Return [x, y] of the center of cell containing provided text 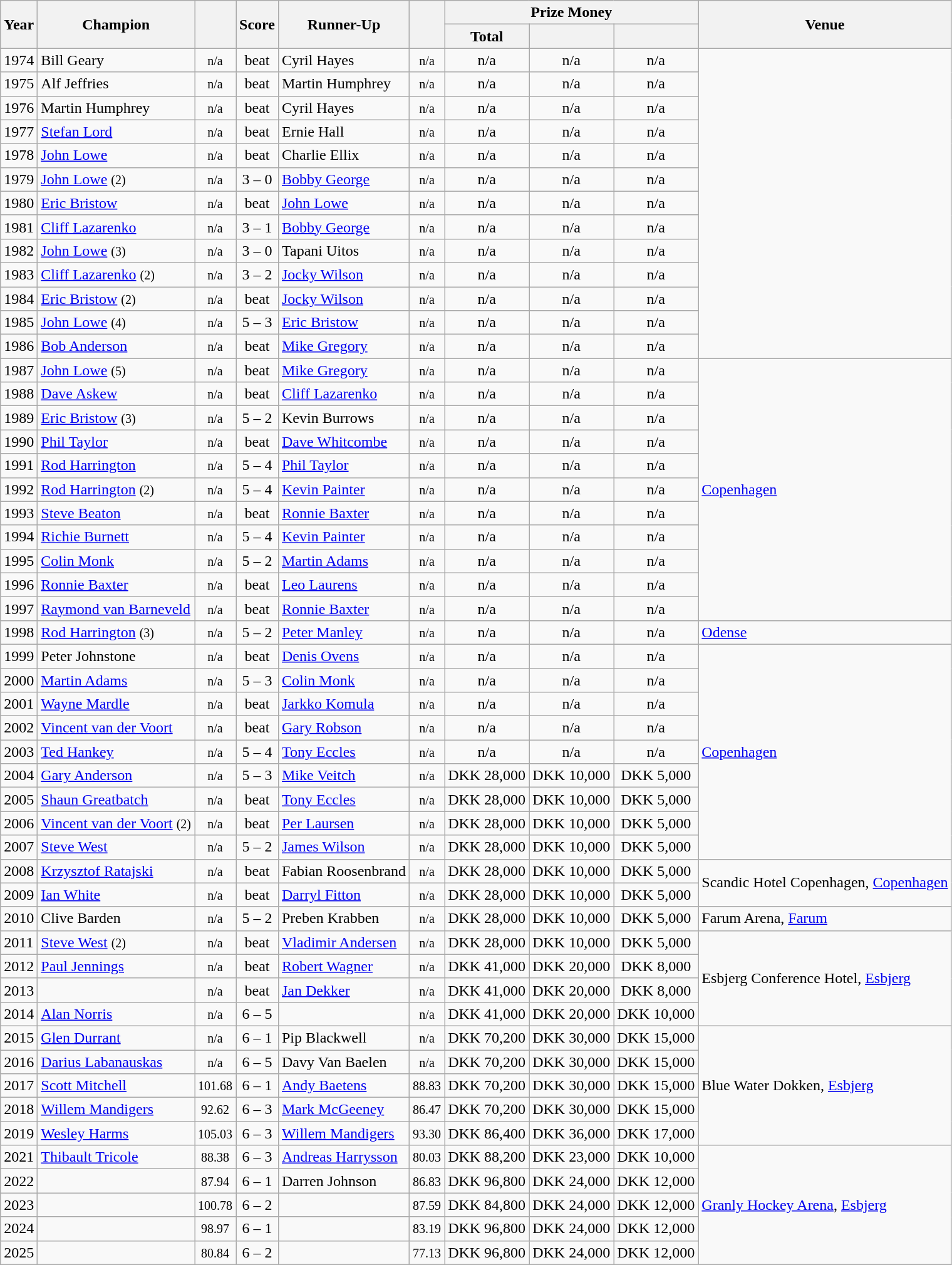
83.19 [427, 1229]
86.83 [427, 1181]
Jan Dekker [343, 990]
Per Laursen [343, 823]
Andreas Harrysson [343, 1157]
DKK 36,000 [571, 1133]
2013 [19, 990]
2004 [19, 776]
2003 [19, 752]
2022 [19, 1181]
Charlie Ellix [343, 155]
2025 [19, 1252]
Steve Beaton [116, 513]
1993 [19, 513]
John Lowe (2) [116, 179]
Glen Durrant [116, 1038]
1991 [19, 466]
Scandic Hotel Copenhagen, Copenhagen [825, 883]
1997 [19, 608]
88.38 [215, 1157]
1995 [19, 561]
77.13 [427, 1252]
1999 [19, 656]
2021 [19, 1157]
Andy Baetens [343, 1086]
2018 [19, 1110]
80.03 [427, 1157]
Darren Johnson [343, 1181]
Blue Water Dokken, Esbjerg [825, 1085]
1990 [19, 442]
2024 [19, 1229]
Gary Anderson [116, 776]
Krzysztof Ratajski [116, 871]
1984 [19, 299]
Vladimir Andersen [343, 942]
Robert Wagner [343, 966]
87.94 [215, 1181]
Ian White [116, 895]
2007 [19, 847]
1980 [19, 203]
1981 [19, 227]
Wesley Harms [116, 1133]
Alan Norris [116, 1014]
Kevin Burrows [343, 418]
2008 [19, 871]
Richie Burnett [116, 537]
1985 [19, 323]
Ernie Hall [343, 132]
Peter Johnstone [116, 656]
2001 [19, 704]
Mark McGeeney [343, 1110]
Gary Robson [343, 728]
Shaun Greatbatch [116, 799]
Dave Askew [116, 394]
1975 [19, 84]
2015 [19, 1038]
80.84 [215, 1252]
1976 [19, 108]
Champion [116, 24]
Prize Money [571, 13]
Tapani Uitos [343, 251]
Score [257, 24]
Rod Harrington (2) [116, 489]
88.83 [427, 1086]
2010 [19, 919]
98.97 [215, 1229]
John Lowe (3) [116, 251]
1977 [19, 132]
2011 [19, 942]
Runner-Up [343, 24]
2009 [19, 895]
100.78 [215, 1205]
John Lowe (4) [116, 323]
Preben Krabben [343, 919]
Pip Blackwell [343, 1038]
Clive Barden [116, 919]
3 – 1 [257, 227]
Ted Hankey [116, 752]
1978 [19, 155]
2023 [19, 1205]
101.68 [215, 1086]
Steve West (2) [116, 942]
2005 [19, 799]
Odense [825, 632]
1996 [19, 585]
Vincent van der Voort (2) [116, 823]
Dave Whitcombe [343, 442]
1989 [19, 418]
Raymond van Barneveld [116, 608]
Eric Bristow (3) [116, 418]
Davy Van Baelen [343, 1062]
2016 [19, 1062]
1988 [19, 394]
DKK 86,400 [487, 1133]
Venue [825, 24]
Fabian Roosenbrand [343, 871]
1979 [19, 179]
DKK 88,200 [487, 1157]
86.47 [427, 1110]
Stefan Lord [116, 132]
1994 [19, 537]
1986 [19, 346]
1998 [19, 632]
1992 [19, 489]
Peter Manley [343, 632]
93.30 [427, 1133]
1982 [19, 251]
3 – 2 [257, 274]
Farum Arena, Farum [825, 919]
Bob Anderson [116, 346]
2002 [19, 728]
Rod Harrington (3) [116, 632]
Steve West [116, 847]
1983 [19, 274]
2017 [19, 1086]
Rod Harrington [116, 466]
Vincent van der Voort [116, 728]
Year [19, 24]
DKK 17,000 [656, 1133]
2014 [19, 1014]
Paul Jennings [116, 966]
87.59 [427, 1205]
Darius Labanauskas [116, 1062]
1974 [19, 60]
Granly Hockey Arena, Esbjerg [825, 1205]
Leo Laurens [343, 585]
DKK 23,000 [571, 1157]
2019 [19, 1133]
Thibault Tricole [116, 1157]
Alf Jeffries [116, 84]
Scott Mitchell [116, 1086]
2000 [19, 680]
Eric Bristow (2) [116, 299]
105.03 [215, 1133]
James Wilson [343, 847]
Total [487, 36]
2012 [19, 966]
John Lowe (5) [116, 370]
Jarkko Komula [343, 704]
Darryl Fitton [343, 895]
Mike Veitch [343, 776]
Wayne Mardle [116, 704]
Bill Geary [116, 60]
DKK 84,800 [487, 1205]
92.62 [215, 1110]
Esbjerg Conference Hotel, Esbjerg [825, 978]
1987 [19, 370]
Denis Ovens [343, 656]
2006 [19, 823]
Cliff Lazarenko (2) [116, 274]
